From the cell containing the given text, extract its center point as (x, y) coordinate. 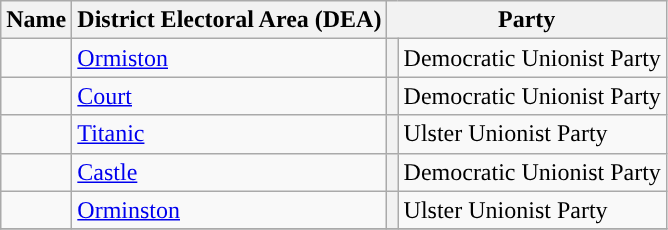
Party (526, 20)
Titanic (230, 134)
Name (36, 20)
Court (230, 96)
District Electoral Area (DEA) (230, 20)
Ormiston (230, 58)
Orminston (230, 210)
Castle (230, 172)
